Detect which cell encompasses the target text, then output its [x, y] center coordinate. 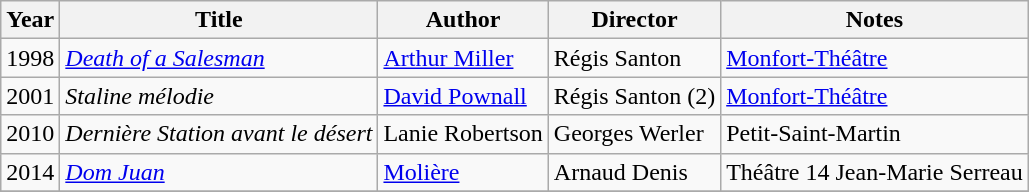
Arthur Miller [463, 58]
Director [634, 20]
Year [30, 20]
Title [219, 20]
2010 [30, 134]
Petit-Saint-Martin [875, 134]
Georges Werler [634, 134]
Dernière Station avant le désert [219, 134]
Notes [875, 20]
Régis Santon [634, 58]
2014 [30, 172]
Régis Santon (2) [634, 96]
Author [463, 20]
David Pownall [463, 96]
1998 [30, 58]
Théâtre 14 Jean-Marie Serreau [875, 172]
Molière [463, 172]
2001 [30, 96]
Lanie Robertson [463, 134]
Staline mélodie [219, 96]
Arnaud Denis [634, 172]
Dom Juan [219, 172]
Death of a Salesman [219, 58]
